Capture the cell that displays the provided text and extract its [x, y] central coordinate. 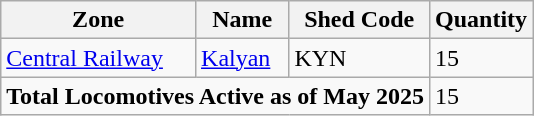
Quantity [482, 20]
Total Locomotives Active as of May 2025 [216, 96]
Shed Code [360, 20]
Zone [98, 20]
Kalyan [242, 58]
Name [242, 20]
KYN [360, 58]
Central Railway [98, 58]
